Scan for the cell matching the given text and deliver its [X, Y] coordinate at center. 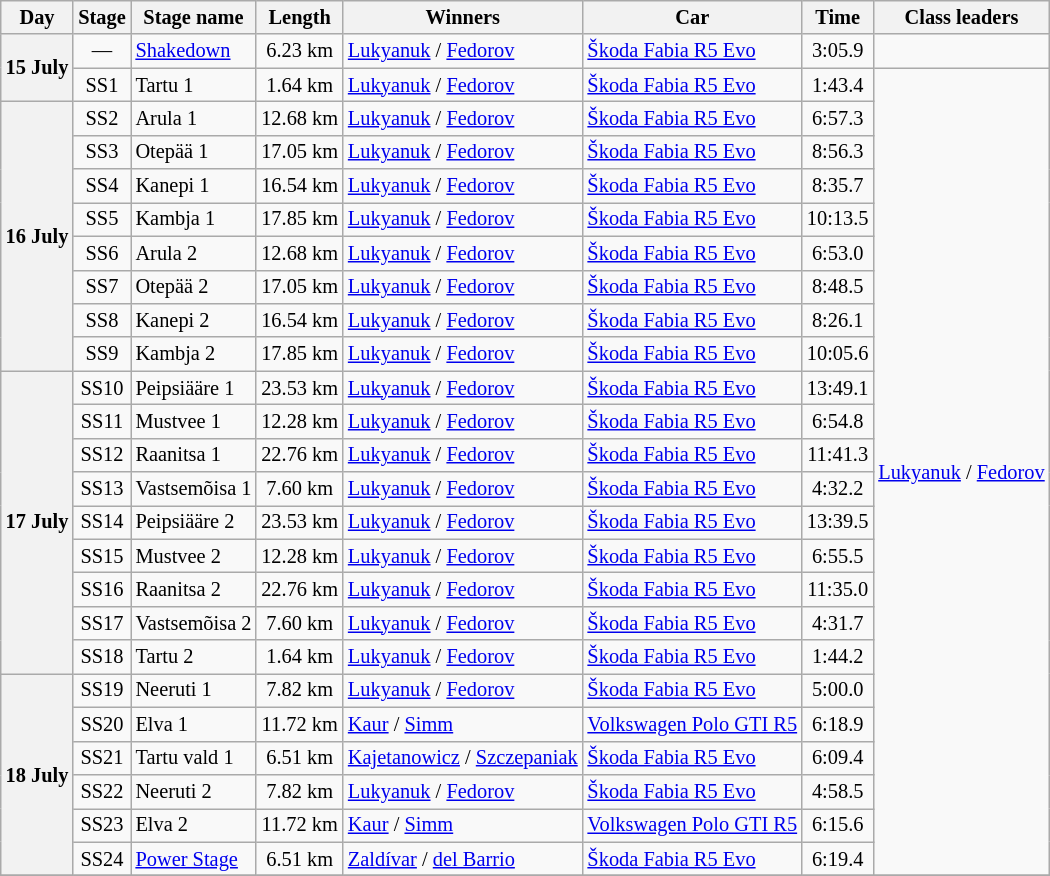
SS16 [102, 589]
Day [38, 17]
Vastsemõisa 1 [194, 489]
SS10 [102, 388]
10:05.6 [838, 354]
Shakedown [194, 51]
Winners [463, 17]
6:19.4 [838, 859]
8:26.1 [838, 320]
Otepää 1 [194, 152]
10:13.5 [838, 219]
SS20 [102, 724]
SS14 [102, 522]
Elva 1 [194, 724]
SS12 [102, 455]
SS15 [102, 556]
SS4 [102, 186]
SS17 [102, 623]
Time [838, 17]
4:58.5 [838, 791]
8:48.5 [838, 287]
18 July [38, 774]
4:31.7 [838, 623]
Otepää 2 [194, 287]
Tartu vald 1 [194, 758]
6:15.6 [838, 825]
Car [692, 17]
Vastsemõisa 2 [194, 623]
Peipsiääre 1 [194, 388]
1:43.4 [838, 85]
Peipsiääre 2 [194, 522]
Power Stage [194, 859]
6:55.5 [838, 556]
SS6 [102, 253]
6:54.8 [838, 421]
Zaldívar / del Barrio [463, 859]
Kambja 1 [194, 219]
13:49.1 [838, 388]
Kanepi 2 [194, 320]
Kambja 2 [194, 354]
15 July [38, 68]
SS5 [102, 219]
Stage name [194, 17]
SS24 [102, 859]
5:00.0 [838, 690]
SS13 [102, 489]
SS21 [102, 758]
6:18.9 [838, 724]
8:35.7 [838, 186]
Class leaders [961, 17]
17 July [38, 522]
16 July [38, 236]
6:53.0 [838, 253]
11:35.0 [838, 589]
Arula 2 [194, 253]
SS11 [102, 421]
Kajetanowicz / Szczepaniak [463, 758]
4:32.2 [838, 489]
Elva 2 [194, 825]
Raanitsa 1 [194, 455]
Length [300, 17]
8:56.3 [838, 152]
Tartu 2 [194, 657]
Arula 1 [194, 118]
SS23 [102, 825]
Mustvee 1 [194, 421]
SS7 [102, 287]
SS8 [102, 320]
Mustvee 2 [194, 556]
Tartu 1 [194, 85]
Kanepi 1 [194, 186]
3:05.9 [838, 51]
— [102, 51]
6:57.3 [838, 118]
11:41.3 [838, 455]
SS2 [102, 118]
6.23 km [300, 51]
SS3 [102, 152]
Stage [102, 17]
1:44.2 [838, 657]
13:39.5 [838, 522]
SS22 [102, 791]
Raanitsa 2 [194, 589]
SS18 [102, 657]
SS9 [102, 354]
SS1 [102, 85]
Neeruti 1 [194, 690]
SS19 [102, 690]
Neeruti 2 [194, 791]
6:09.4 [838, 758]
